Scan for the cell matching the given text and deliver its (x, y) coordinate at center. 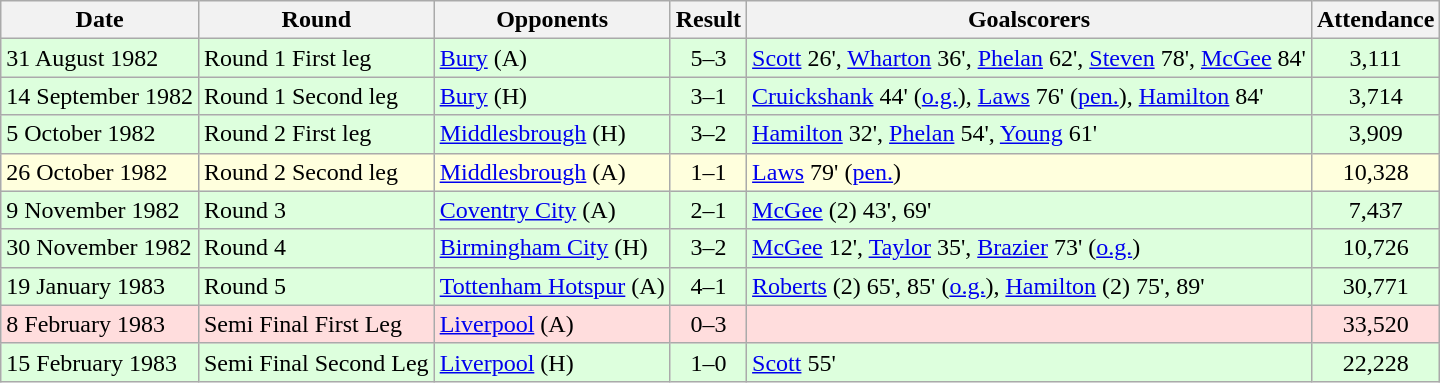
4–1 (708, 286)
Round 2 First leg (316, 134)
15 February 1983 (100, 362)
Semi Final First Leg (316, 324)
5–3 (708, 58)
Date (100, 20)
0–3 (708, 324)
10,328 (1375, 172)
Goalscorers (1030, 20)
Roberts (2) 65', 85' (o.g.), Hamilton (2) 75', 89' (1030, 286)
Middlesbrough (H) (552, 134)
30 November 1982 (100, 248)
Middlesbrough (A) (552, 172)
Scott 55' (1030, 362)
Round 1 First leg (316, 58)
Round 4 (316, 248)
3,111 (1375, 58)
26 October 1982 (100, 172)
Birmingham City (H) (552, 248)
10,726 (1375, 248)
9 November 1982 (100, 210)
Bury (H) (552, 96)
1–0 (708, 362)
Opponents (552, 20)
Hamilton 32', Phelan 54', Young 61' (1030, 134)
Semi Final Second Leg (316, 362)
Bury (A) (552, 58)
Attendance (1375, 20)
7,437 (1375, 210)
Scott 26', Wharton 36', Phelan 62', Steven 78', McGee 84' (1030, 58)
19 January 1983 (100, 286)
3–1 (708, 96)
22,228 (1375, 362)
2–1 (708, 210)
McGee 12', Taylor 35', Brazier 73' (o.g.) (1030, 248)
30,771 (1375, 286)
14 September 1982 (100, 96)
Laws 79' (pen.) (1030, 172)
Tottenham Hotspur (A) (552, 286)
Round (316, 20)
Coventry City (A) (552, 210)
Round 1 Second leg (316, 96)
Round 3 (316, 210)
Cruickshank 44' (o.g.), Laws 76' (pen.), Hamilton 84' (1030, 96)
5 October 1982 (100, 134)
3,909 (1375, 134)
Liverpool (H) (552, 362)
8 February 1983 (100, 324)
1–1 (708, 172)
Round 2 Second leg (316, 172)
Result (708, 20)
31 August 1982 (100, 58)
Liverpool (A) (552, 324)
33,520 (1375, 324)
3,714 (1375, 96)
McGee (2) 43', 69' (1030, 210)
Round 5 (316, 286)
